Search for the cell housing the specified text and yield its [x, y] center coordinate. 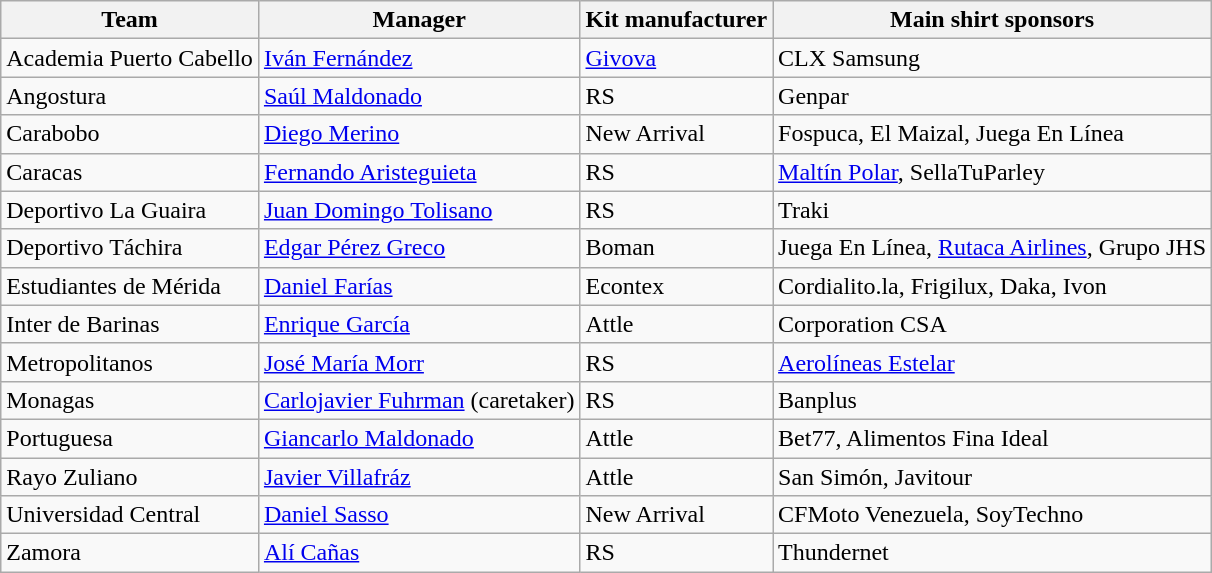
Zamora [130, 553]
Banplus [992, 400]
Enrique García [419, 324]
CLX Samsung [992, 58]
Maltín Polar, SellaTuParley [992, 172]
Metropolitanos [130, 362]
San Simón, Javitour [992, 477]
Corporation CSA [992, 324]
Saúl Maldonado [419, 96]
Kit manufacturer [676, 20]
Genpar [992, 96]
Angostura [130, 96]
Cordialito.la, Frigilux, Daka, Ivon [992, 286]
Iván Fernández [419, 58]
Daniel Farías [419, 286]
Givova [676, 58]
Edgar Pérez Greco [419, 248]
Traki [992, 210]
Team [130, 20]
Rayo Zuliano [130, 477]
Javier Villafráz [419, 477]
Giancarlo Maldonado [419, 438]
Carlojavier Fuhrman (caretaker) [419, 400]
Monagas [130, 400]
Aerolíneas Estelar [992, 362]
Estudiantes de Mérida [130, 286]
Main shirt sponsors [992, 20]
Juan Domingo Tolisano [419, 210]
Fospuca, El Maizal, Juega En Línea [992, 134]
Thundernet [992, 553]
Bet77, Alimentos Fina Ideal [992, 438]
Deportivo Táchira [130, 248]
Deportivo La Guaira [130, 210]
Diego Merino [419, 134]
Juega En Línea, Rutaca Airlines, Grupo JHS [992, 248]
Daniel Sasso [419, 515]
Universidad Central [130, 515]
Alí Cañas [419, 553]
Academia Puerto Cabello [130, 58]
Manager [419, 20]
Inter de Barinas [130, 324]
Econtex [676, 286]
Boman [676, 248]
Carabobo [130, 134]
José María Morr [419, 362]
Fernando Aristeguieta [419, 172]
Caracas [130, 172]
CFMoto Venezuela, SoyTechno [992, 515]
Portuguesa [130, 438]
